Extract the (x, y) coordinate from the center of the cell holding the provided text.  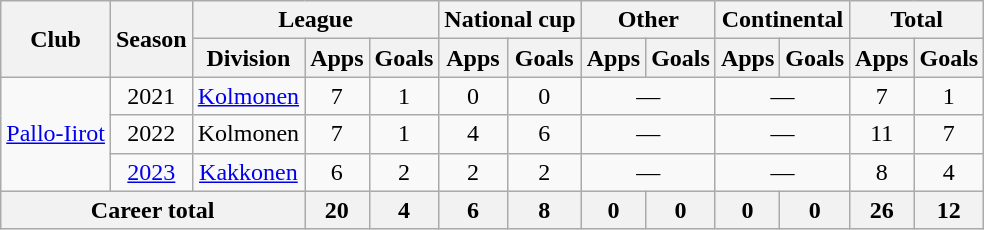
Continental (782, 20)
National cup (510, 20)
League (316, 20)
20 (337, 210)
Other (648, 20)
Season (151, 39)
Pallo-Iirot (56, 134)
12 (949, 210)
26 (882, 210)
11 (882, 134)
2022 (151, 134)
Club (56, 39)
2023 (151, 172)
Division (248, 58)
Career total (153, 210)
2021 (151, 96)
Kakkonen (248, 172)
Total (917, 20)
